Output the [X, Y] coordinate of the center of the cell containing the given text.  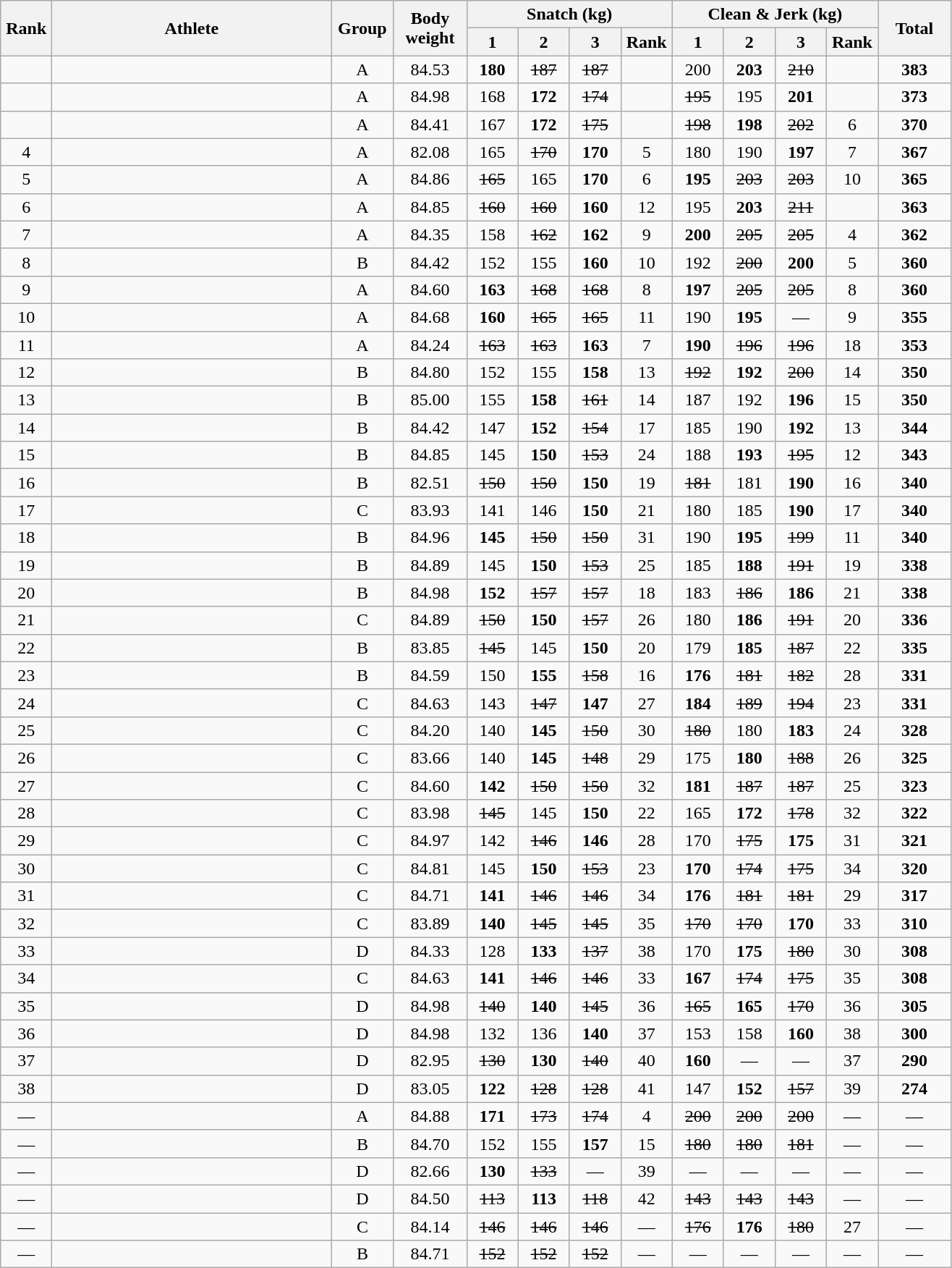
325 [914, 758]
305 [914, 1006]
Group [362, 28]
310 [914, 923]
328 [914, 730]
83.98 [430, 813]
82.66 [430, 1171]
362 [914, 234]
173 [544, 1116]
84.50 [430, 1199]
83.89 [430, 923]
41 [647, 1089]
40 [647, 1061]
84.20 [430, 730]
118 [595, 1199]
84.70 [430, 1144]
383 [914, 69]
370 [914, 124]
365 [914, 179]
Athlete [192, 28]
83.85 [430, 648]
42 [647, 1199]
189 [749, 703]
353 [914, 345]
343 [914, 455]
320 [914, 868]
355 [914, 317]
300 [914, 1034]
178 [800, 813]
84.96 [430, 538]
122 [492, 1089]
184 [697, 703]
211 [800, 207]
321 [914, 841]
336 [914, 620]
136 [544, 1034]
171 [492, 1116]
344 [914, 428]
84.68 [430, 317]
84.81 [430, 868]
290 [914, 1061]
363 [914, 207]
83.05 [430, 1089]
Body weight [430, 28]
373 [914, 97]
83.66 [430, 758]
84.97 [430, 841]
83.93 [430, 510]
Clean & Jerk (kg) [775, 14]
84.41 [430, 124]
335 [914, 648]
84.59 [430, 675]
84.24 [430, 345]
182 [800, 675]
85.00 [430, 400]
84.80 [430, 373]
82.95 [430, 1061]
199 [800, 538]
322 [914, 813]
274 [914, 1089]
367 [914, 152]
323 [914, 785]
161 [595, 400]
193 [749, 455]
Snatch (kg) [569, 14]
84.53 [430, 69]
201 [800, 97]
179 [697, 648]
210 [800, 69]
84.14 [430, 1227]
154 [595, 428]
84.33 [430, 951]
82.08 [430, 152]
84.86 [430, 179]
317 [914, 896]
84.35 [430, 234]
202 [800, 124]
194 [800, 703]
84.88 [430, 1116]
148 [595, 758]
82.51 [430, 483]
137 [595, 951]
132 [492, 1034]
Total [914, 28]
